Return [X, Y] of the center of cell containing provided text 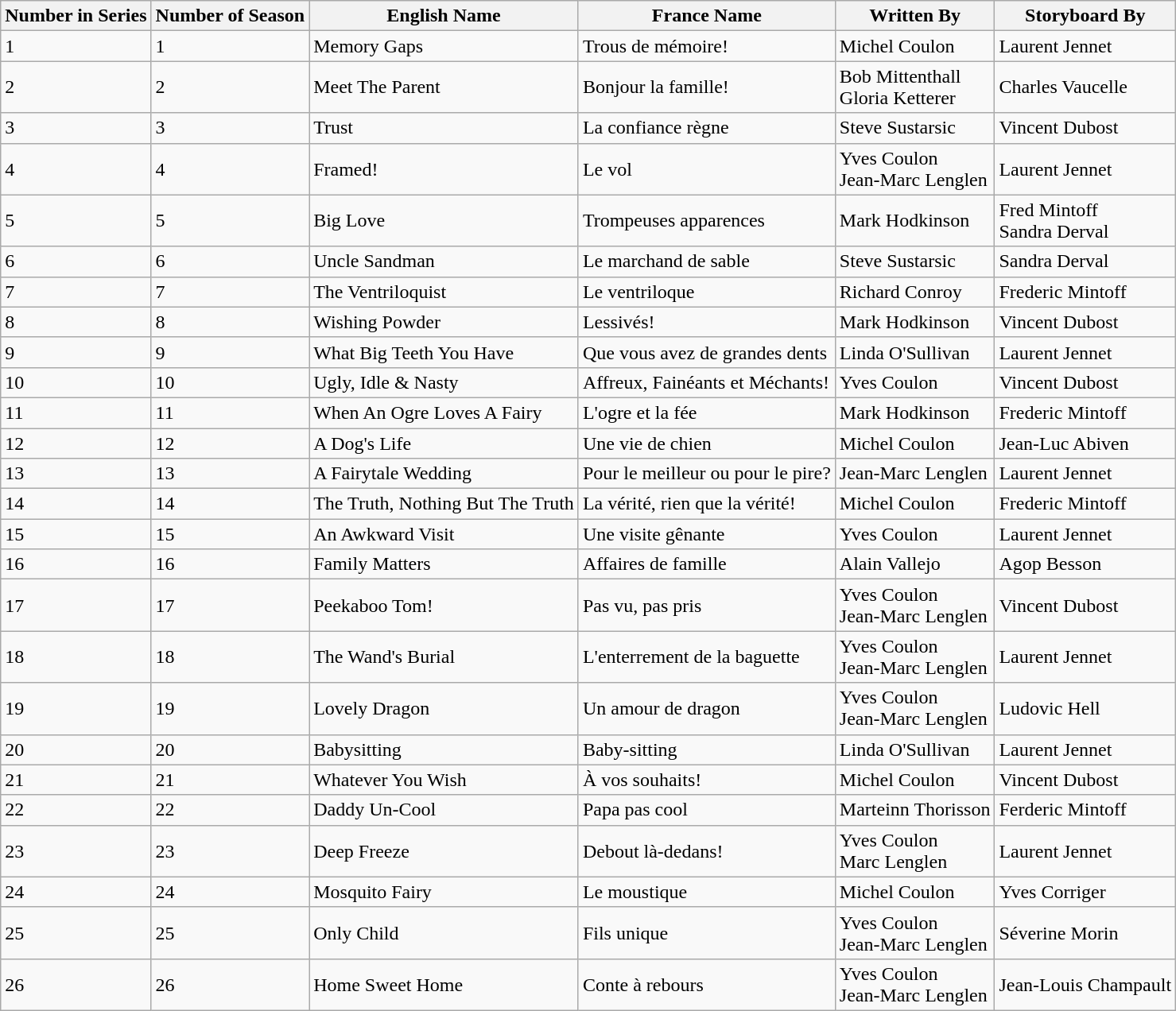
Yves CoulonMarc Lenglen [914, 850]
Une vie de chien [706, 443]
Fred MintoffSandra Derval [1085, 221]
The Wand's Burial [444, 657]
Que vous avez de grandes dents [706, 352]
La vérité, rien que la vérité! [706, 504]
À vos souhaits! [706, 780]
English Name [444, 16]
Trompeuses apparences [706, 221]
La confiance règne [706, 128]
Whatever You Wish [444, 780]
Ugly, Idle & Nasty [444, 382]
Sandra Derval [1085, 261]
Big Love [444, 221]
Bonjour la famille! [706, 87]
Lessivés! [706, 322]
Family Matters [444, 564]
Memory Gaps [444, 46]
When An Ogre Loves A Fairy [444, 413]
Storyboard By [1085, 16]
Le ventriloque [706, 292]
L'ogre et la fée [706, 413]
Ludovic Hell [1085, 709]
A Fairytale Wedding [444, 474]
Un amour de dragon [706, 709]
Uncle Sandman [444, 261]
Ferderic Mintoff [1085, 810]
The Ventriloquist [444, 292]
Pas vu, pas pris [706, 606]
An Awkward Visit [444, 534]
Trust [444, 128]
Framed! [444, 168]
Babysitting [444, 750]
Jean-Marc Lenglen [914, 474]
Bob MittenthallGloria Ketterer [914, 87]
Yves Corriger [1085, 892]
Charles Vaucelle [1085, 87]
Affreux, Fainéants et Méchants! [706, 382]
Séverine Morin [1085, 933]
Pour le meilleur ou pour le pire? [706, 474]
Le vol [706, 168]
Written By [914, 16]
Daddy Un-Cool [444, 810]
Richard Conroy [914, 292]
The Truth, Nothing But The Truth [444, 504]
Number of Season [231, 16]
Home Sweet Home [444, 984]
Lovely Dragon [444, 709]
Le moustique [706, 892]
Wishing Powder [444, 322]
Peekaboo Tom! [444, 606]
Fils unique [706, 933]
France Name [706, 16]
What Big Teeth You Have [444, 352]
Number in Series [76, 16]
Debout là-dedans! [706, 850]
Une visite gênante [706, 534]
Papa pas cool [706, 810]
Conte à rebours [706, 984]
Le marchand de sable [706, 261]
Meet The Parent [444, 87]
Deep Freeze [444, 850]
Jean-Louis Champault [1085, 984]
Affaires de famille [706, 564]
Agop Besson [1085, 564]
Baby-sitting [706, 750]
A Dog's Life [444, 443]
Alain Vallejo [914, 564]
Marteinn Thorisson [914, 810]
L'enterrement de la baguette [706, 657]
Trous de mémoire! [706, 46]
Jean-Luc Abiven [1085, 443]
Mosquito Fairy [444, 892]
Only Child [444, 933]
